Determine the (x, y) coordinate at the center of the cell enclosing the given text.  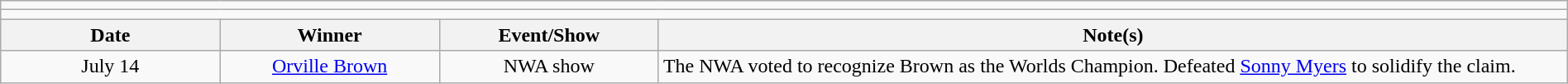
Orville Brown (329, 67)
The NWA voted to recognize Brown as the Worlds Champion. Defeated Sonny Myers to solidify the claim. (1113, 67)
Event/Show (549, 35)
Winner (329, 35)
Date (111, 35)
NWA show (549, 67)
July 14 (111, 67)
Note(s) (1113, 35)
